Scan for the cell matching the given text and deliver its [x, y] coordinate at center. 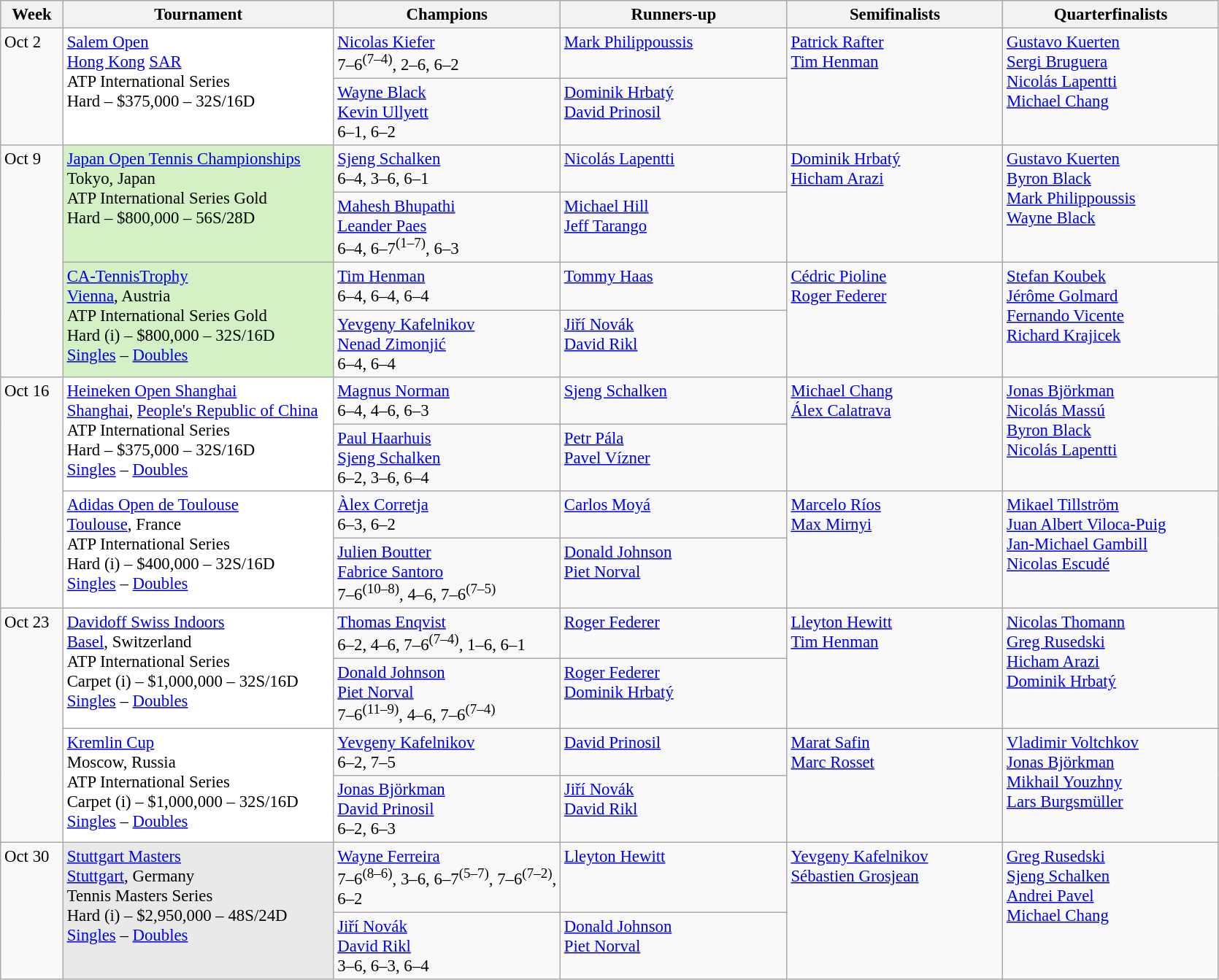
Runners-up [674, 15]
Àlex Corretja6–3, 6–2 [447, 514]
Adidas Open de Toulouse Toulouse, FranceATP International SeriesHard (i) – $400,000 – 32S/16DSingles – Doubles [199, 549]
Quarterfinalists [1111, 15]
Patrick Rafter Tim Henman [895, 88]
Jonas Björkman Nicolás Massú Byron Black Nicolás Lapentti [1111, 433]
Marcelo Ríos Max Mirnyi [895, 549]
Sjeng Schalken [674, 400]
Gustavo Kuerten Sergi Bruguera Nicolás Lapentti Michael Chang [1111, 88]
Oct 16 [32, 492]
Semifinalists [895, 15]
Thomas Enqvist6–2, 4–6, 7–6(7–4), 1–6, 6–1 [447, 633]
Julien Boutter Fabrice Santoro7–6(10–8), 4–6, 7–6(7–5) [447, 573]
Mikael Tillström Juan Albert Viloca-Puig Jan-Michael Gambill Nicolas Escudé [1111, 549]
Nicolas Thomann Greg Rusedski Hicham Arazi Dominik Hrbatý [1111, 668]
Donald Johnson Piet Norval7–6(11–9), 4–6, 7–6(7–4) [447, 693]
Michael Chang Álex Calatrava [895, 433]
Champions [447, 15]
Jiří Novák David Rikl3–6, 6–3, 6–4 [447, 946]
Yevgeny Kafelnikov Nenad Zimonjić6–4, 6–4 [447, 344]
Petr Pála Pavel Vízner [674, 458]
Jonas Björkman David Prinosil6–2, 6–3 [447, 809]
David Prinosil [674, 753]
Carlos Moyá [674, 514]
Nicolás Lapentti [674, 169]
Dominik Hrbatý David Prinosil [674, 112]
CA-TennisTrophy Vienna, AustriaATP International Series GoldHard (i) – $800,000 – 32S/16DSingles – Doubles [199, 320]
Tim Henman6–4, 6–4, 6–4 [447, 286]
Wayne Black Kevin Ullyett6–1, 6–2 [447, 112]
Stefan Koubek Jérôme Golmard Fernando Vicente Richard Krajicek [1111, 320]
Gustavo Kuerten Byron Black Mark Philippoussis Wayne Black [1111, 204]
Roger Federer [674, 633]
Salem Open Hong Kong SARATP International SeriesHard – $375,000 – 32S/16D [199, 88]
Japan Open Tennis Championships Tokyo, JapanATP International Series GoldHard – $800,000 – 56S/28D [199, 204]
Lleyton Hewitt Tim Henman [895, 668]
Paul Haarhuis Sjeng Schalken6–2, 3–6, 6–4 [447, 458]
Yevgeny Kafelnikov Sébastien Grosjean [895, 911]
Michael Hill Jeff Tarango [674, 228]
Nicolas Kiefer7–6(7–4), 2–6, 6–2 [447, 54]
Oct 23 [32, 725]
Tommy Haas [674, 286]
Mahesh Bhupathi Leander Paes6–4, 6–7(1–7), 6–3 [447, 228]
Stuttgart Masters Stuttgart, GermanyTennis Masters SeriesHard (i) – $2,950,000 – 48S/24DSingles – Doubles [199, 911]
Mark Philippoussis [674, 54]
Yevgeny Kafelnikov6–2, 7–5 [447, 753]
Oct 2 [32, 88]
Cédric Pioline Roger Federer [895, 320]
Wayne Ferreira7–6(8–6), 3–6, 6–7(5–7), 7–6(7–2), 6–2 [447, 878]
Oct 30 [32, 911]
Heineken Open Shanghai Shanghai, People's Republic of ChinaATP International SeriesHard – $375,000 – 32S/16DSingles – Doubles [199, 433]
Tournament [199, 15]
Sjeng Schalken6–4, 3–6, 6–1 [447, 169]
Magnus Norman6–4, 4–6, 6–3 [447, 400]
Week [32, 15]
Davidoff Swiss Indoors Basel, SwitzerlandATP International SeriesCarpet (i) – $1,000,000 – 32S/16DSingles – Doubles [199, 668]
Lleyton Hewitt [674, 878]
Vladimir Voltchkov Jonas Björkman Mikhail Youzhny Lars Burgsmüller [1111, 786]
Kremlin Cup Moscow, RussiaATP International SeriesCarpet (i) – $1,000,000 – 32S/16DSingles – Doubles [199, 786]
Roger Federer Dominik Hrbatý [674, 693]
Dominik Hrbatý Hicham Arazi [895, 204]
Marat Safin Marc Rosset [895, 786]
Oct 9 [32, 261]
Greg Rusedski Sjeng Schalken Andrei Pavel Michael Chang [1111, 911]
